Find where the given text appears and provide that cell's center as [X, Y] coordinate. 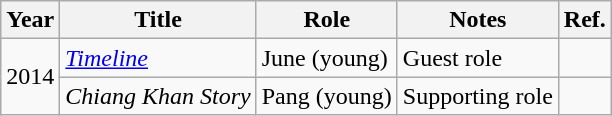
Timeline [158, 58]
June (young) [326, 58]
Ref. [584, 20]
Title [158, 20]
Chiang Khan Story [158, 96]
Year [30, 20]
Supporting role [478, 96]
2014 [30, 77]
Guest role [478, 58]
Pang (young) [326, 96]
Role [326, 20]
Notes [478, 20]
